Return (x, y) of the center of cell containing provided text 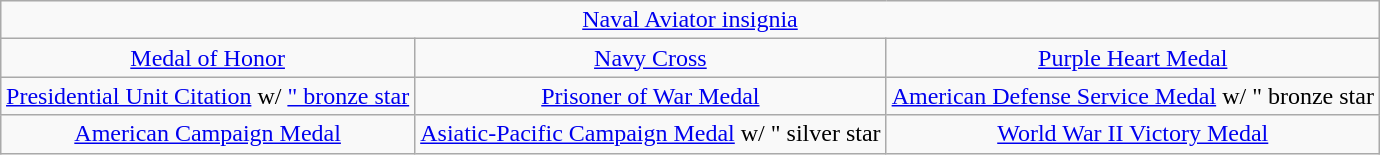
World War II Victory Medal (1132, 134)
Presidential Unit Citation w/ " bronze star (208, 96)
American Campaign Medal (208, 134)
Medal of Honor (208, 58)
Purple Heart Medal (1132, 58)
American Defense Service Medal w/ " bronze star (1132, 96)
Asiatic-Pacific Campaign Medal w/ " silver star (650, 134)
Naval Aviator insignia (690, 20)
Prisoner of War Medal (650, 96)
Navy Cross (650, 58)
